For the text-containing cell, return its midpoint in [X, Y] coordinate format. 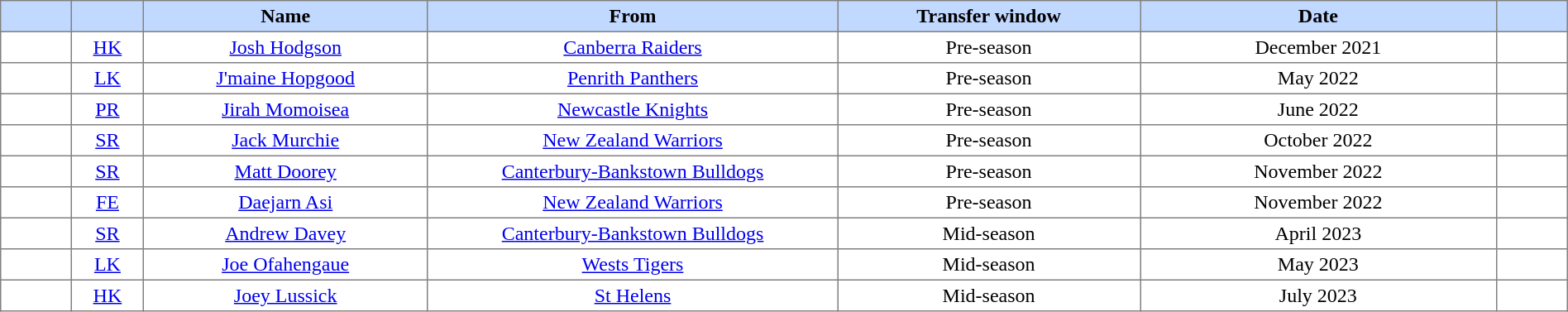
June 2022 [1318, 109]
Jirah Momoisea [285, 109]
PR [108, 109]
Jack Murchie [285, 141]
Andrew Davey [285, 233]
Transfer window [989, 17]
Penrith Panthers [632, 79]
Name [285, 17]
Daejarn Asi [285, 203]
Wests Tigers [632, 265]
May 2022 [1318, 79]
Canberra Raiders [632, 47]
October 2022 [1318, 141]
Joey Lussick [285, 295]
Newcastle Knights [632, 109]
St Helens [632, 295]
Date [1318, 17]
J'maine Hopgood [285, 79]
April 2023 [1318, 233]
From [632, 17]
Matt Doorey [285, 171]
May 2023 [1318, 265]
July 2023 [1318, 295]
Josh Hodgson [285, 47]
Joe Ofahengaue [285, 265]
December 2021 [1318, 47]
FE [108, 203]
